Locate the cell with the specified text and output its [x, y] center coordinate. 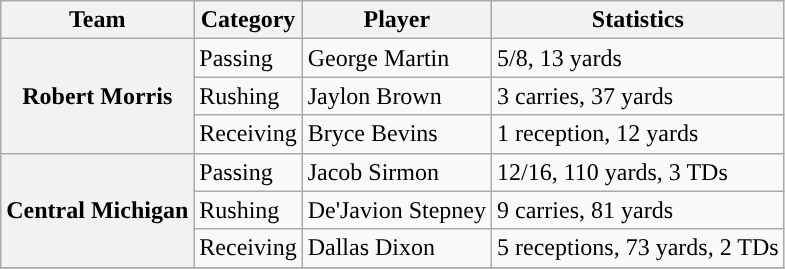
Robert Morris [98, 96]
1 reception, 12 yards [638, 134]
Jacob Sirmon [396, 172]
Dallas Dixon [396, 248]
Central Michigan [98, 210]
Team [98, 20]
Category [248, 20]
3 carries, 37 yards [638, 96]
De'Javion Stepney [396, 210]
12/16, 110 yards, 3 TDs [638, 172]
9 carries, 81 yards [638, 210]
Bryce Bevins [396, 134]
5 receptions, 73 yards, 2 TDs [638, 248]
Jaylon Brown [396, 96]
George Martin [396, 58]
Player [396, 20]
5/8, 13 yards [638, 58]
Statistics [638, 20]
